Scan for the cell matching the given text and deliver its (x, y) coordinate at center. 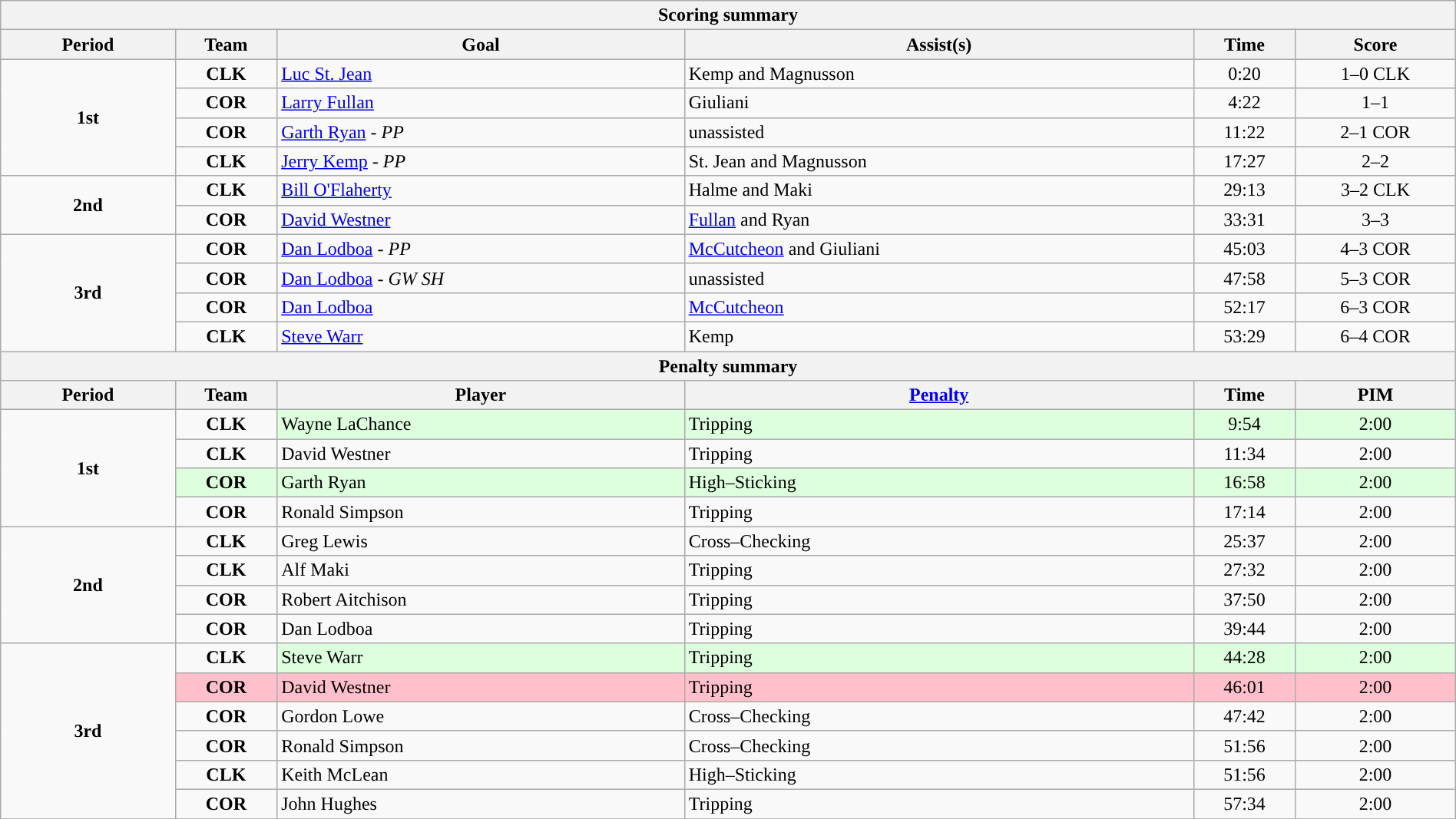
Giuliani (938, 103)
Greg Lewis (481, 541)
25:37 (1244, 541)
45:03 (1244, 249)
John Hughes (481, 804)
Robert Aitchison (481, 599)
37:50 (1244, 599)
29:13 (1244, 190)
Dan Lodboa - PP (481, 249)
2–1 COR (1375, 132)
Penalty summary (728, 366)
53:29 (1244, 336)
Scoring summary (728, 15)
47:42 (1244, 716)
Alf Maki (481, 570)
17:27 (1244, 161)
6–3 COR (1375, 307)
Score (1375, 45)
2–2 (1375, 161)
1–1 (1375, 103)
Dan Lodboa - GW SH (481, 278)
Gordon Lowe (481, 716)
Wayne LaChance (481, 424)
Luc St. Jean (481, 74)
Halme and Maki (938, 190)
Garth Ryan (481, 483)
Larry Fullan (481, 103)
McCutcheon (938, 307)
33:31 (1244, 220)
Garth Ryan - PP (481, 132)
39:44 (1244, 629)
Kemp (938, 336)
Assist(s) (938, 45)
47:58 (1244, 278)
Goal (481, 45)
Penalty (938, 395)
4:22 (1244, 103)
16:58 (1244, 483)
Jerry Kemp - PP (481, 161)
46:01 (1244, 687)
1–0 CLK (1375, 74)
4–3 COR (1375, 249)
3–3 (1375, 220)
St. Jean and Magnusson (938, 161)
Player (481, 395)
PIM (1375, 395)
McCutcheon and Giuliani (938, 249)
11:34 (1244, 454)
0:20 (1244, 74)
9:54 (1244, 424)
6–4 COR (1375, 336)
11:22 (1244, 132)
44:28 (1244, 658)
27:32 (1244, 570)
52:17 (1244, 307)
Bill O'Flaherty (481, 190)
5–3 COR (1375, 278)
Keith McLean (481, 774)
57:34 (1244, 804)
Kemp and Magnusson (938, 74)
Fullan and Ryan (938, 220)
3–2 CLK (1375, 190)
17:14 (1244, 512)
